Output the [x, y] coordinate of the center of the cell containing the given text.  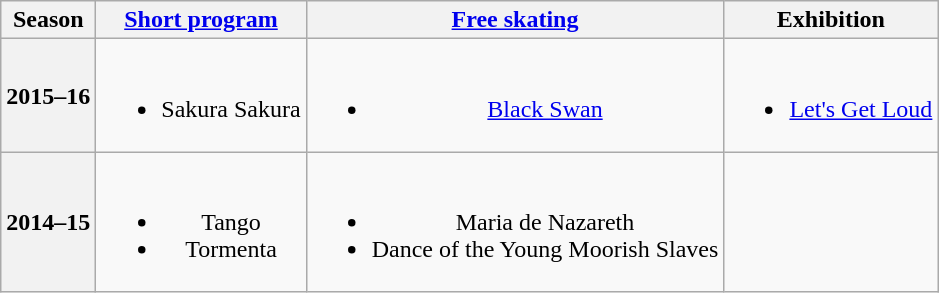
Short program [201, 20]
Black Swan [515, 96]
Season [48, 20]
2014–15 [48, 222]
Free skating [515, 20]
Let's Get Loud [831, 96]
Sakura Sakura [201, 96]
Exhibition [831, 20]
Maria de Nazareth Dance of the Young Moorish Slaves [515, 222]
2015–16 [48, 96]
Tango Tormenta [201, 222]
